Determine the (x, y) coordinate at the center of the cell enclosing the given text.  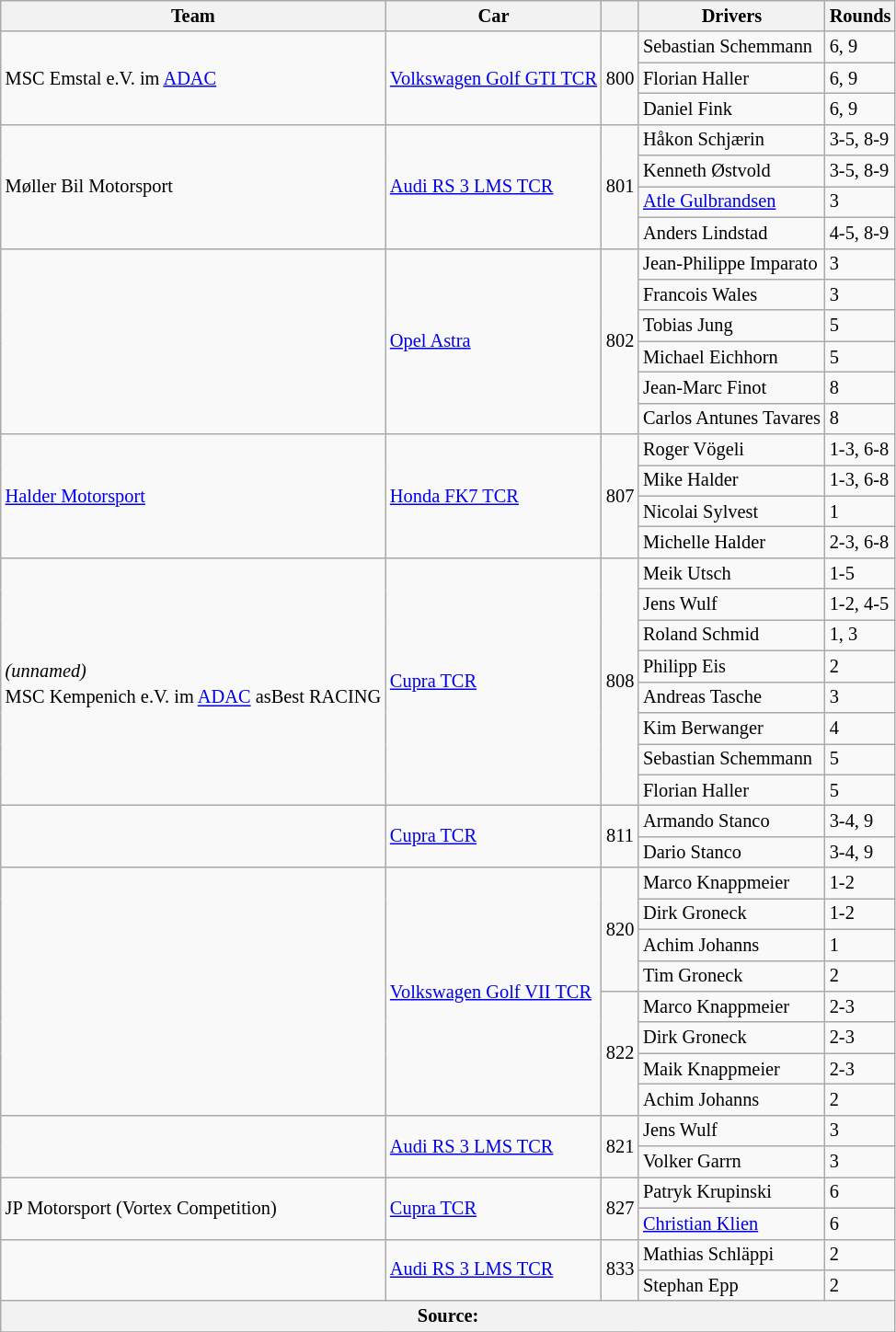
1-2, 4-5 (861, 604)
Mike Halder (732, 480)
Nicolai Sylvest (732, 511)
833 (620, 1269)
Roger Vögeli (732, 450)
822 (620, 1052)
Philipp Eis (732, 666)
Håkon Schjærin (732, 140)
Jean-Marc Finot (732, 387)
Volkswagen Golf GTI TCR (493, 77)
Source: (449, 1316)
Kim Berwanger (732, 728)
827 (620, 1207)
Halder Motorsport (193, 497)
Volker Garrn (732, 1162)
Drivers (732, 16)
821 (620, 1146)
Tobias Jung (732, 326)
Stephan Epp (732, 1285)
802 (620, 341)
Car (493, 16)
Daniel Fink (732, 109)
Møller Bil Motorsport (193, 186)
1, 3 (861, 635)
Roland Schmid (732, 635)
Kenneth Østvold (732, 171)
Honda FK7 TCR (493, 497)
Jean-Philippe Imparato (732, 264)
808 (620, 681)
4 (861, 728)
Maik Knappmeier (732, 1069)
Francois Wales (732, 294)
Volkswagen Golf VII TCR (493, 992)
Mathias Schläppi (732, 1255)
Michael Eichhorn (732, 357)
(unnamed) MSC Kempenich e.V. im ADAC asBest RACING (193, 681)
Rounds (861, 16)
Armando Stanco (732, 821)
MSC Emstal e.V. im ADAC (193, 77)
Meik Utsch (732, 573)
Atle Gulbrandsen (732, 201)
Dario Stanco (732, 852)
Patryk Krupinski (732, 1192)
811 (620, 835)
1-5 (861, 573)
Tim Groneck (732, 976)
Opel Astra (493, 341)
807 (620, 497)
820 (620, 929)
Anders Lindstad (732, 233)
Christian Klien (732, 1223)
801 (620, 186)
2-3, 6-8 (861, 542)
800 (620, 77)
Michelle Halder (732, 542)
Team (193, 16)
JP Motorsport (Vortex Competition) (193, 1207)
Andreas Tasche (732, 697)
Carlos Antunes Tavares (732, 419)
4-5, 8-9 (861, 233)
